Determine the (x, y) coordinate at the center of the cell enclosing the given text.  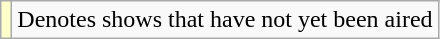
Denotes shows that have not yet been aired (225, 20)
